Find where the given text appears and provide that cell's center as (x, y) coordinate. 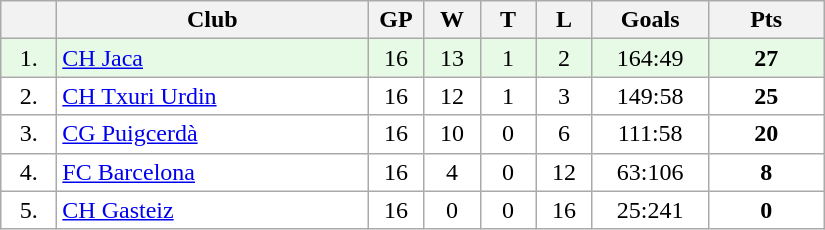
Pts (766, 20)
FC Barcelona (212, 172)
CH Jaca (212, 58)
20 (766, 134)
2. (29, 96)
1. (29, 58)
149:58 (650, 96)
111:58 (650, 134)
25:241 (650, 210)
63:106 (650, 172)
8 (766, 172)
5. (29, 210)
164:49 (650, 58)
25 (766, 96)
W (452, 20)
6 (564, 134)
T (508, 20)
Club (212, 20)
CH Txuri Urdin (212, 96)
2 (564, 58)
13 (452, 58)
4 (452, 172)
GP (396, 20)
3 (564, 96)
CG Puigcerdà (212, 134)
10 (452, 134)
CH Gasteiz (212, 210)
4. (29, 172)
27 (766, 58)
Goals (650, 20)
L (564, 20)
3. (29, 134)
